Search for the cell housing the specified text and yield its [x, y] center coordinate. 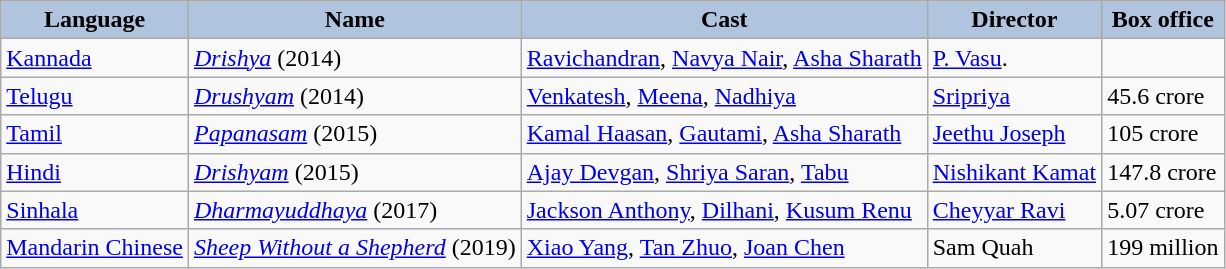
Drishyam (2015) [354, 172]
Mandarin Chinese [95, 248]
Kamal Haasan, Gautami, Asha Sharath [724, 134]
Name [354, 20]
P. Vasu. [1014, 58]
Director [1014, 20]
Cheyyar Ravi [1014, 210]
199 million [1163, 248]
Cast [724, 20]
45.6 crore [1163, 96]
Hindi [95, 172]
Jackson Anthony, Dilhani, Kusum Renu [724, 210]
Telugu [95, 96]
Dharmayuddhaya (2017) [354, 210]
Venkatesh, Meena, Nadhiya [724, 96]
Language [95, 20]
Ajay Devgan, Shriya Saran, Tabu [724, 172]
Sripriya [1014, 96]
Papanasam (2015) [354, 134]
Kannada [95, 58]
Tamil [95, 134]
Ravichandran, Navya Nair, Asha Sharath [724, 58]
Jeethu Joseph [1014, 134]
Xiao Yang, Tan Zhuo, Joan Chen [724, 248]
5.07 crore [1163, 210]
Drishya (2014) [354, 58]
105 crore [1163, 134]
Sinhala [95, 210]
Sheep Without a Shepherd (2019) [354, 248]
Nishikant Kamat [1014, 172]
Drushyam (2014) [354, 96]
Box office [1163, 20]
147.8 crore [1163, 172]
Sam Quah [1014, 248]
